Find where the given text appears and provide that cell's center as (x, y) coordinate. 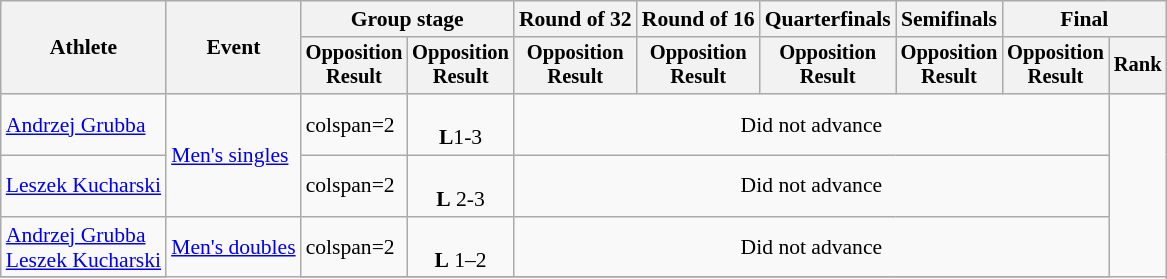
Group stage (408, 19)
Semifinals (950, 19)
Men's singles (234, 155)
Andrzej GrubbaLeszek Kucharski (84, 248)
Round of 16 (698, 19)
Final (1084, 19)
L 2-3 (460, 186)
Event (234, 48)
Men's doubles (234, 248)
L 1–2 (460, 248)
L1-3 (460, 124)
Round of 32 (576, 19)
Leszek Kucharski (84, 186)
Athlete (84, 48)
Andrzej Grubba (84, 124)
Quarterfinals (828, 19)
Rank (1138, 66)
